Detect which cell encompasses the target text, then output its [x, y] center coordinate. 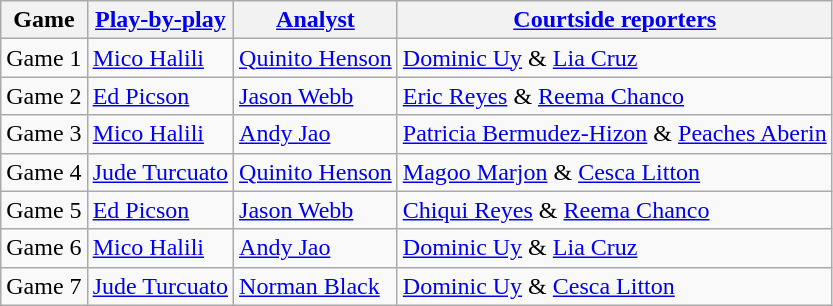
Dominic Uy & Cesca Litton [614, 286]
Courtside reporters [614, 20]
Game 1 [44, 58]
Game 7 [44, 286]
Norman Black [316, 286]
Game [44, 20]
Eric Reyes & Reema Chanco [614, 96]
Play-by-play [160, 20]
Magoo Marjon & Cesca Litton [614, 172]
Chiqui Reyes & Reema Chanco [614, 210]
Game 5 [44, 210]
Game 6 [44, 248]
Game 4 [44, 172]
Patricia Bermudez-Hizon & Peaches Aberin [614, 134]
Game 3 [44, 134]
Analyst [316, 20]
Game 2 [44, 96]
